For the text-containing cell, return its midpoint in [X, Y] coordinate format. 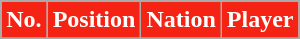
Position [94, 20]
Player [260, 20]
Nation [181, 20]
No. [24, 20]
